Return (X, Y) of the center of cell containing provided text 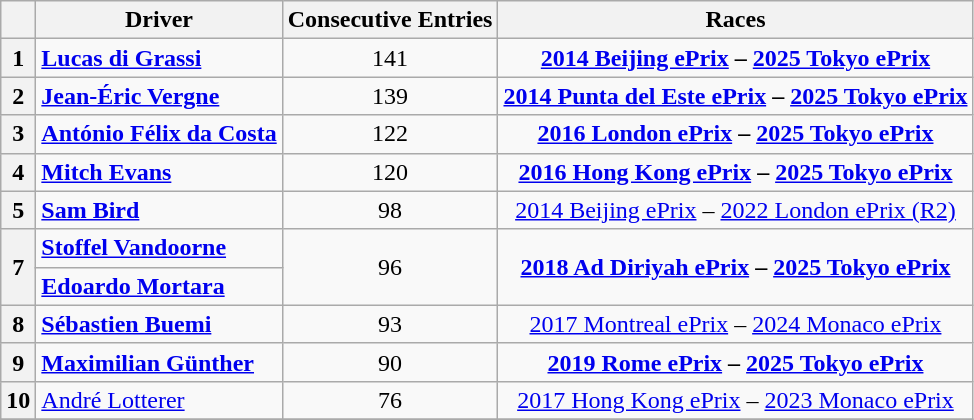
93 (390, 324)
2016 London ePrix – 2025 Tokyo ePrix (736, 134)
2014 Beijing ePrix – 2025 Tokyo ePrix (736, 58)
Mitch Evans (159, 172)
Sam Bird (159, 210)
5 (18, 210)
Consecutive Entries (390, 20)
1 (18, 58)
André Lotterer (159, 400)
3 (18, 134)
Lucas di Grassi (159, 58)
10 (18, 400)
António Félix da Costa (159, 134)
7 (18, 267)
2 (18, 96)
8 (18, 324)
120 (390, 172)
98 (390, 210)
Sébastien Buemi (159, 324)
122 (390, 134)
Jean-Éric Vergne (159, 96)
76 (390, 400)
2018 Ad Diriyah ePrix – 2025 Tokyo ePrix (736, 267)
9 (18, 362)
141 (390, 58)
2019 Rome ePrix – 2025 Tokyo ePrix (736, 362)
139 (390, 96)
96 (390, 267)
Maximilian Günther (159, 362)
Driver (159, 20)
2016 Hong Kong ePrix – 2025 Tokyo ePrix (736, 172)
2014 Punta del Este ePrix – 2025 Tokyo ePrix (736, 96)
2014 Beijing ePrix – 2022 London ePrix (R2) (736, 210)
90 (390, 362)
Edoardo Mortara (159, 286)
4 (18, 172)
2017 Hong Kong ePrix – 2023 Monaco ePrix (736, 400)
2017 Montreal ePrix – 2024 Monaco ePrix (736, 324)
Races (736, 20)
Stoffel Vandoorne (159, 248)
